Scan for the cell matching the given text and deliver its [x, y] coordinate at center. 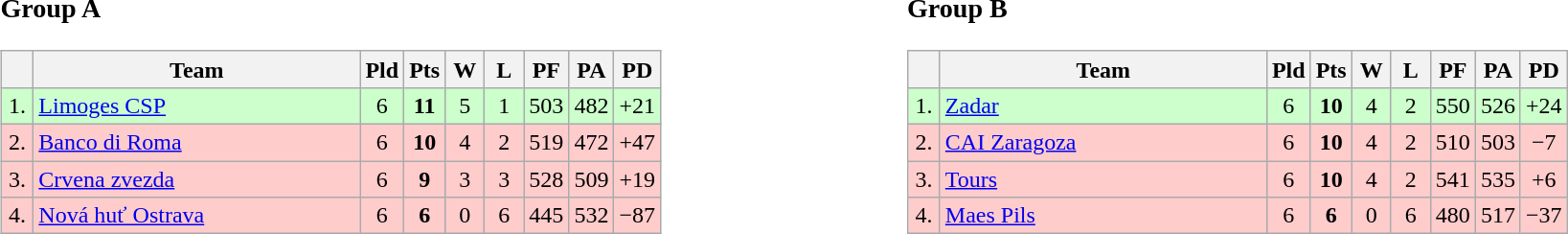
535 [1498, 179]
445 [546, 216]
510 [1452, 143]
11 [425, 105]
Nová huť Ostrava [197, 216]
5 [466, 105]
Tours [1103, 179]
+19 [638, 179]
480 [1452, 216]
528 [546, 179]
517 [1498, 216]
−7 [1544, 143]
+6 [1544, 179]
472 [592, 143]
Maes Pils [1103, 216]
550 [1452, 105]
1 [504, 105]
Crvena zvezda [197, 179]
+47 [638, 143]
−87 [638, 216]
9 [425, 179]
532 [592, 216]
509 [592, 179]
482 [592, 105]
Banco di Roma [197, 143]
−37 [1544, 216]
541 [1452, 179]
Zadar [1103, 105]
+21 [638, 105]
CAI Zaragoza [1103, 143]
Limoges CSP [197, 105]
526 [1498, 105]
519 [546, 143]
+24 [1544, 105]
